Identify which cell holds the provided text, then report its [x, y] central coordinate. 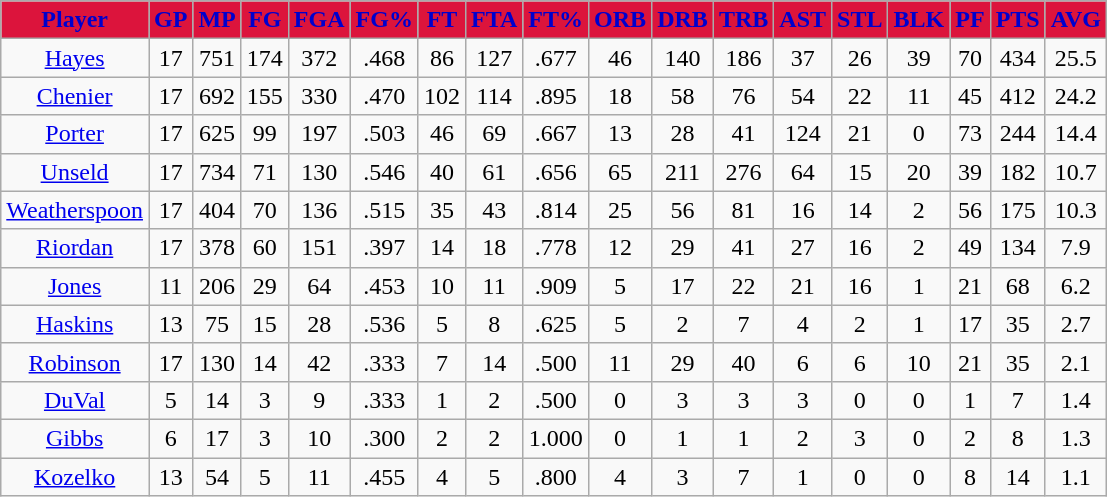
26 [860, 58]
155 [264, 96]
BLK [919, 20]
Gibbs [75, 438]
99 [264, 134]
Hayes [75, 58]
751 [217, 58]
151 [319, 248]
60 [264, 248]
.800 [556, 477]
73 [970, 134]
58 [683, 96]
276 [743, 172]
FT [442, 20]
.453 [384, 286]
1.3 [1076, 438]
175 [1018, 210]
10.3 [1076, 210]
STL [860, 20]
AVG [1076, 20]
182 [1018, 172]
65 [620, 172]
1.000 [556, 438]
DRB [683, 20]
.667 [556, 134]
68 [1018, 286]
244 [1018, 134]
1.4 [1076, 400]
378 [217, 248]
.895 [556, 96]
75 [217, 324]
Unseld [75, 172]
734 [217, 172]
Chenier [75, 96]
MP [217, 20]
692 [217, 96]
FG [264, 20]
211 [683, 172]
76 [743, 96]
45 [970, 96]
FG% [384, 20]
.468 [384, 58]
49 [970, 248]
.814 [556, 210]
Robinson [75, 362]
AST [803, 20]
FTA [494, 20]
404 [217, 210]
FT% [556, 20]
.546 [384, 172]
10.7 [1076, 172]
.656 [556, 172]
Weatherspoon [75, 210]
434 [1018, 58]
136 [319, 210]
25.5 [1076, 58]
114 [494, 96]
Kozelko [75, 477]
PTS [1018, 20]
Riordan [75, 248]
GP [170, 20]
42 [319, 362]
PF [970, 20]
.536 [384, 324]
TRB [743, 20]
81 [743, 210]
24.2 [1076, 96]
25 [620, 210]
.625 [556, 324]
.909 [556, 286]
FGA [319, 20]
134 [1018, 248]
124 [803, 134]
12 [620, 248]
ORB [620, 20]
330 [319, 96]
372 [319, 58]
71 [264, 172]
206 [217, 286]
6.2 [1076, 286]
140 [683, 58]
61 [494, 172]
186 [743, 58]
625 [217, 134]
Player [75, 20]
2.1 [1076, 362]
127 [494, 58]
.677 [556, 58]
.470 [384, 96]
102 [442, 96]
7.9 [1076, 248]
69 [494, 134]
27 [803, 248]
86 [442, 58]
.455 [384, 477]
Jones [75, 286]
Haskins [75, 324]
174 [264, 58]
412 [1018, 96]
20 [919, 172]
DuVal [75, 400]
.515 [384, 210]
.300 [384, 438]
Porter [75, 134]
.397 [384, 248]
37 [803, 58]
43 [494, 210]
14.4 [1076, 134]
.778 [556, 248]
.503 [384, 134]
197 [319, 134]
9 [319, 400]
2.7 [1076, 324]
1.1 [1076, 477]
